Return (X, Y) of the center of cell containing provided text 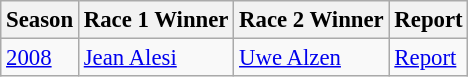
2008 (40, 58)
Race 1 Winner (156, 20)
Race 2 Winner (312, 20)
Uwe Alzen (312, 58)
Jean Alesi (156, 58)
Season (40, 20)
